Identify which cell holds the provided text, then report its (X, Y) central coordinate. 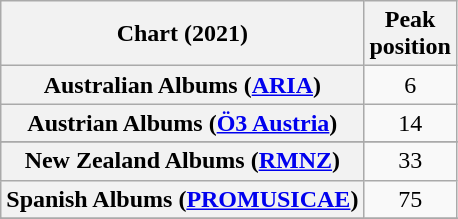
33 (410, 161)
6 (410, 85)
Spanish Albums (PROMUSICAE) (182, 199)
Chart (2021) (182, 34)
14 (410, 123)
Peakposition (410, 34)
Australian Albums (ARIA) (182, 85)
New Zealand Albums (RMNZ) (182, 161)
75 (410, 199)
Austrian Albums (Ö3 Austria) (182, 123)
